Pinpoint the cell where the given text exists, returning its (X, Y) midpoint coordinate. 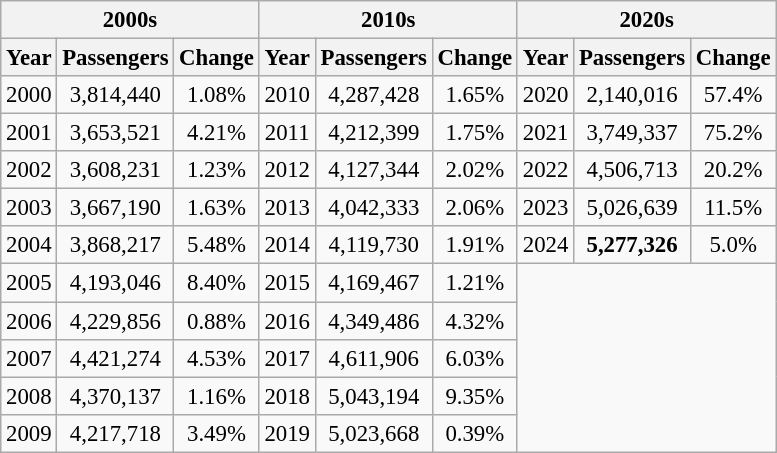
5,023,668 (374, 433)
2000 (29, 95)
2008 (29, 396)
9.35% (474, 396)
2004 (29, 245)
4,287,428 (374, 95)
2009 (29, 433)
2003 (29, 208)
4,611,906 (374, 358)
4.21% (216, 133)
1.21% (474, 283)
2002 (29, 170)
57.4% (734, 95)
2017 (287, 358)
4,212,399 (374, 133)
2013 (287, 208)
3,667,190 (116, 208)
5,043,194 (374, 396)
2020s (646, 20)
1.91% (474, 245)
2023 (545, 208)
4,042,333 (374, 208)
1.63% (216, 208)
0.39% (474, 433)
2000s (130, 20)
11.5% (734, 208)
1.75% (474, 133)
20.2% (734, 170)
8.40% (216, 283)
1.16% (216, 396)
2016 (287, 321)
2012 (287, 170)
4,127,344 (374, 170)
1.65% (474, 95)
2010 (287, 95)
4,349,486 (374, 321)
4,119,730 (374, 245)
3,814,440 (116, 95)
4,506,713 (632, 170)
2014 (287, 245)
2021 (545, 133)
2006 (29, 321)
3,868,217 (116, 245)
5.48% (216, 245)
5.0% (734, 245)
4.32% (474, 321)
4,217,718 (116, 433)
4,370,137 (116, 396)
2010s (388, 20)
5,277,326 (632, 245)
2.02% (474, 170)
1.08% (216, 95)
4,229,856 (116, 321)
3.49% (216, 433)
2019 (287, 433)
4.53% (216, 358)
2.06% (474, 208)
6.03% (474, 358)
3,749,337 (632, 133)
3,608,231 (116, 170)
4,193,046 (116, 283)
2011 (287, 133)
2018 (287, 396)
3,653,521 (116, 133)
2020 (545, 95)
1.23% (216, 170)
4,169,467 (374, 283)
2022 (545, 170)
2024 (545, 245)
2001 (29, 133)
2007 (29, 358)
2015 (287, 283)
2,140,016 (632, 95)
4,421,274 (116, 358)
75.2% (734, 133)
0.88% (216, 321)
5,026,639 (632, 208)
2005 (29, 283)
